Scan for the cell matching the given text and deliver its [x, y] coordinate at center. 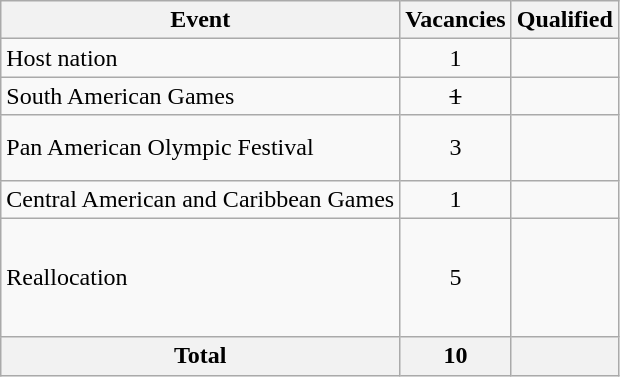
3 [456, 148]
Vacancies [456, 20]
Reallocation [200, 278]
South American Games [200, 96]
Host nation [200, 58]
Event [200, 20]
Central American and Caribbean Games [200, 199]
Total [200, 356]
Qualified [564, 20]
10 [456, 356]
5 [456, 278]
Pan American Olympic Festival [200, 148]
